Scan for the cell matching the given text and deliver its (x, y) coordinate at center. 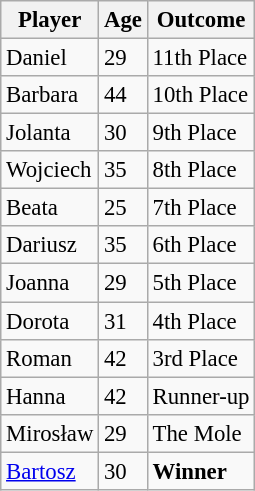
Wojciech (50, 170)
4th Place (201, 321)
Outcome (201, 20)
10th Place (201, 95)
11th Place (201, 58)
9th Place (201, 133)
Jolanta (50, 133)
Daniel (50, 58)
5th Place (201, 283)
Runner-up (201, 396)
31 (124, 321)
Barbara (50, 95)
Hanna (50, 396)
The Mole (201, 433)
Mirosław (50, 433)
Beata (50, 208)
6th Place (201, 245)
8th Place (201, 170)
Roman (50, 358)
Winner (201, 471)
44 (124, 95)
25 (124, 208)
Dariusz (50, 245)
Dorota (50, 321)
Player (50, 20)
7th Place (201, 208)
Bartosz (50, 471)
3rd Place (201, 358)
Joanna (50, 283)
Age (124, 20)
